Identify which cell holds the provided text, then report its [x, y] central coordinate. 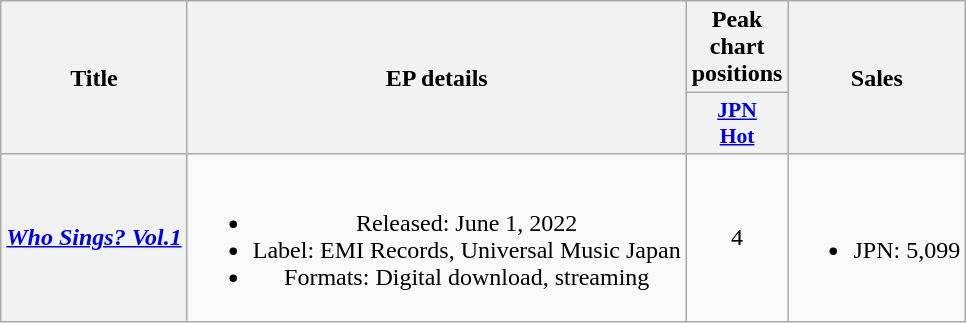
Released: June 1, 2022Label: EMI Records, Universal Music JapanFormats: Digital download, streaming [436, 238]
JPNHot [737, 124]
JPN: 5,099 [877, 238]
Title [94, 78]
4 [737, 238]
Who Sings? Vol.1 [94, 238]
EP details [436, 78]
Peak chart positions [737, 47]
Sales [877, 78]
